Search for the cell housing the specified text and yield its (x, y) center coordinate. 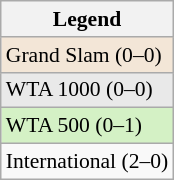
Grand Slam (0–0) (88, 55)
WTA 1000 (0–0) (88, 90)
Legend (88, 19)
International (2–0) (88, 162)
WTA 500 (0–1) (88, 126)
